For the text-containing cell, return its midpoint in (x, y) coordinate format. 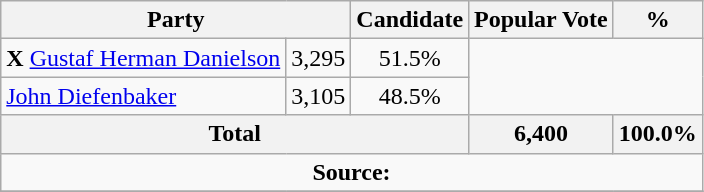
John Diefenbaker (144, 96)
Source: (352, 172)
% (658, 20)
Total (235, 134)
Popular Vote (542, 20)
6,400 (542, 134)
100.0% (658, 134)
3,295 (318, 58)
48.5% (410, 96)
51.5% (410, 58)
3,105 (318, 96)
X Gustaf Herman Danielson (144, 58)
Party (176, 20)
Candidate (410, 20)
